From the cell containing the given text, extract its center point as [x, y] coordinate. 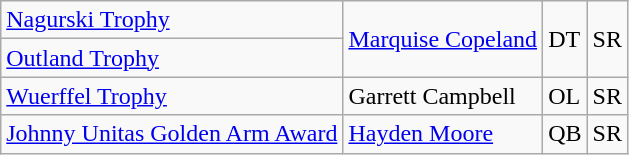
Johnny Unitas Golden Arm Award [172, 134]
OL [565, 96]
Hayden Moore [443, 134]
QB [565, 134]
Nagurski Trophy [172, 20]
DT [565, 39]
Outland Trophy [172, 58]
Marquise Copeland [443, 39]
Wuerffel Trophy [172, 96]
Garrett Campbell [443, 96]
